From the cell containing the given text, extract its center point as [x, y] coordinate. 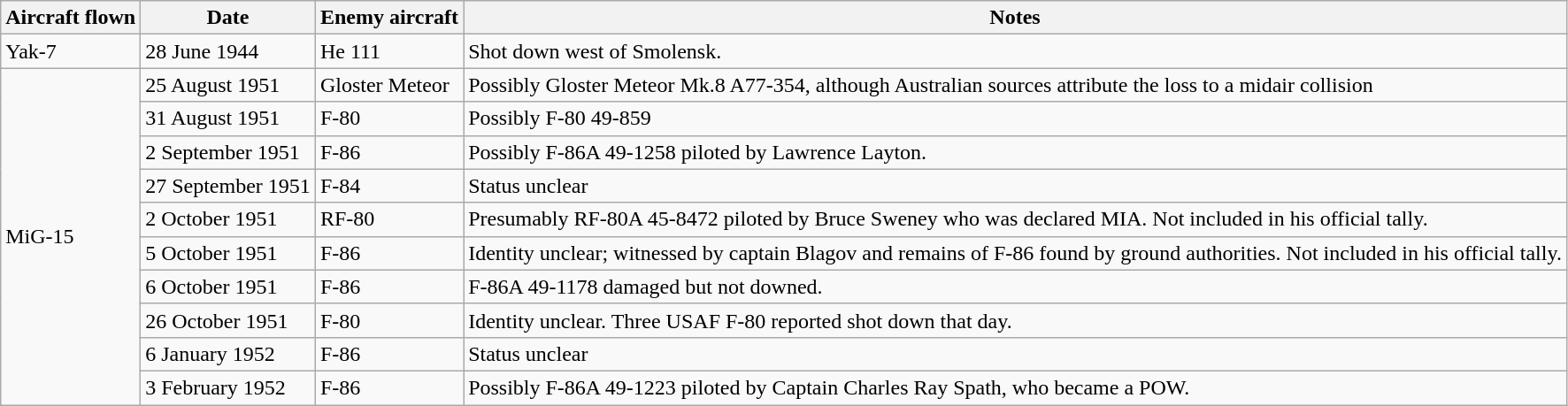
5 October 1951 [228, 253]
Possibly Gloster Meteor Mk.8 A77-354, although Australian sources attribute the loss to a midair collision [1016, 85]
6 October 1951 [228, 287]
6 January 1952 [228, 354]
2 October 1951 [228, 219]
Gloster Meteor [389, 85]
He 111 [389, 51]
Enemy aircraft [389, 18]
Possibly F-86A 49-1258 piloted by Lawrence Layton. [1016, 152]
Notes [1016, 18]
2 September 1951 [228, 152]
Shot down west of Smolensk. [1016, 51]
26 October 1951 [228, 320]
Yak-7 [71, 51]
MiG-15 [71, 237]
Identity unclear; witnessed by captain Blagov and remains of F-86 found by ground authorities. Not included in his official tally. [1016, 253]
31 August 1951 [228, 119]
Possibly F-80 49-859 [1016, 119]
F-84 [389, 186]
Possibly F-86A 49-1223 piloted by Captain Charles Ray Spath, who became a POW. [1016, 387]
3 February 1952 [228, 387]
28 June 1944 [228, 51]
Presumably RF-80A 45-8472 piloted by Bruce Sweney who was declared MIA. Not included in his official tally. [1016, 219]
F-86A 49-1178 damaged but not downed. [1016, 287]
Aircraft flown [71, 18]
27 September 1951 [228, 186]
25 August 1951 [228, 85]
RF-80 [389, 219]
Date [228, 18]
Identity unclear. Three USAF F-80 reported shot down that day. [1016, 320]
